Provide the [X, Y] coordinate of the cell's center where the given text is located.  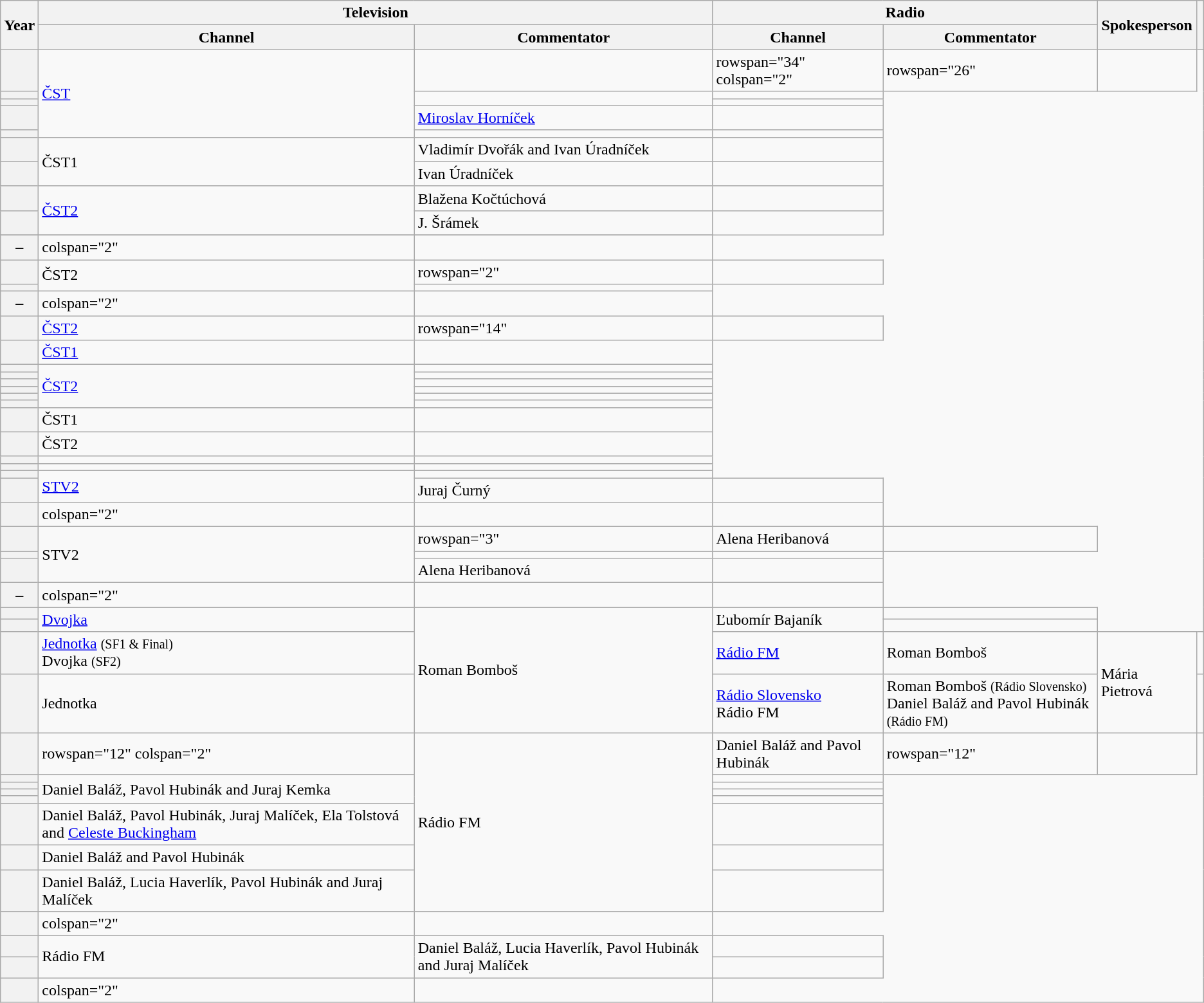
rowspan="2" [563, 272]
Television [376, 13]
Vladimír Dvořák and Ivan Úradníček [563, 149]
Ivan Úradníček [563, 174]
rowspan="12" [990, 754]
rowspan="34" colspan="2" [798, 71]
Spokesperson [1147, 25]
Roman Bomboš (Rádio Slovensko)Daniel Baláž and Pavol Hubinák (Rádio FM) [990, 703]
Blažena Kočtúchová [563, 198]
Miroslav Horníček [563, 118]
Juraj Čurný [563, 490]
rowspan="3" [563, 539]
Daniel Baláž, Pavol Hubinák and Juraj Kemka [226, 789]
J. Šrámek [563, 223]
Jednotka [226, 703]
Rádio Slovensko Rádio FM [798, 703]
ČST [226, 93]
rowspan="26" [990, 71]
rowspan="14" [563, 328]
Jednotka (SF1 & Final)Dvojka (SF2) [226, 652]
Mária Pietrová [1147, 682]
rowspan="12" colspan="2" [226, 754]
Daniel Baláž, Pavol Hubinák, Juraj Malíček, Ela Tolstová and Celeste Buckingham [226, 824]
Year [19, 25]
Ľubomír Bajaník [798, 620]
Radio [905, 13]
Dvojka [226, 620]
